Identify which cell holds the provided text, then report its (x, y) central coordinate. 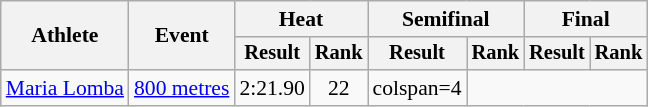
Event (182, 36)
22 (339, 88)
Semifinal (446, 19)
800 metres (182, 88)
Maria Lomba (65, 88)
Athlete (65, 36)
Heat (300, 19)
colspan=4 (418, 88)
Final (586, 19)
2:21.90 (272, 88)
